Return (x, y) of the center of cell containing provided text 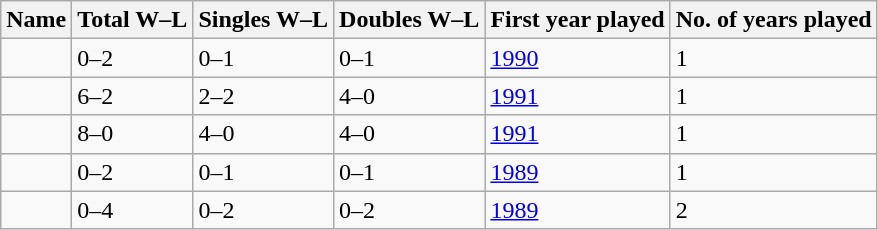
8–0 (132, 134)
Name (36, 20)
2 (774, 210)
First year played (578, 20)
Total W–L (132, 20)
No. of years played (774, 20)
2–2 (264, 96)
0–4 (132, 210)
Doubles W–L (410, 20)
Singles W–L (264, 20)
6–2 (132, 96)
1990 (578, 58)
